Pinpoint the cell where the given text exists, returning its (x, y) midpoint coordinate. 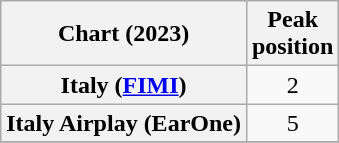
Peakposition (292, 34)
Italy Airplay (EarOne) (124, 123)
5 (292, 123)
2 (292, 85)
Chart (2023) (124, 34)
Italy (FIMI) (124, 85)
